Identify which cell holds the provided text, then report its [x, y] central coordinate. 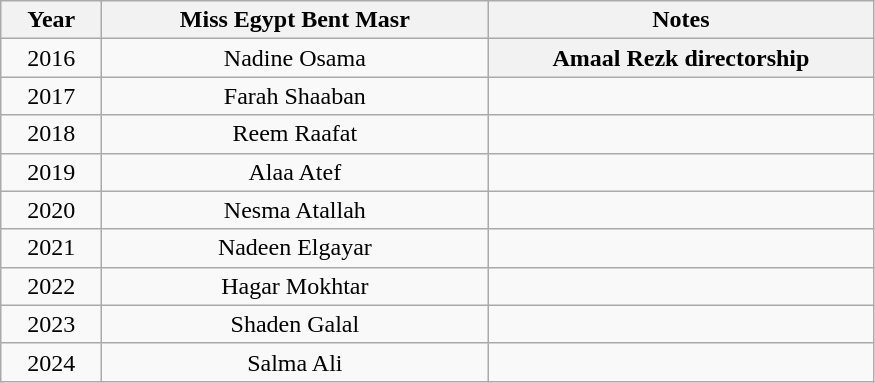
Amaal Rezk directorship [681, 58]
2022 [52, 286]
2023 [52, 324]
Shaden Galal [295, 324]
2017 [52, 96]
2020 [52, 210]
Alaa Atef [295, 172]
Reem Raafat [295, 134]
Hagar Mokhtar [295, 286]
Salma Ali [295, 362]
Notes [681, 20]
Farah Shaaban [295, 96]
2018 [52, 134]
2016 [52, 58]
2021 [52, 248]
Nadeen Elgayar [295, 248]
Nadine Osama [295, 58]
Year [52, 20]
Nesma Atallah [295, 210]
Miss Egypt Bent Masr [295, 20]
2024 [52, 362]
2019 [52, 172]
